For the text-containing cell, return its midpoint in [x, y] coordinate format. 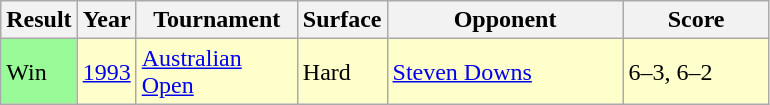
Win [39, 72]
Australian Open [216, 72]
Year [106, 20]
Hard [342, 72]
Score [696, 20]
Surface [342, 20]
Result [39, 20]
Opponent [505, 20]
1993 [106, 72]
6–3, 6–2 [696, 72]
Steven Downs [505, 72]
Tournament [216, 20]
